Detect which cell encompasses the target text, then output its (X, Y) center coordinate. 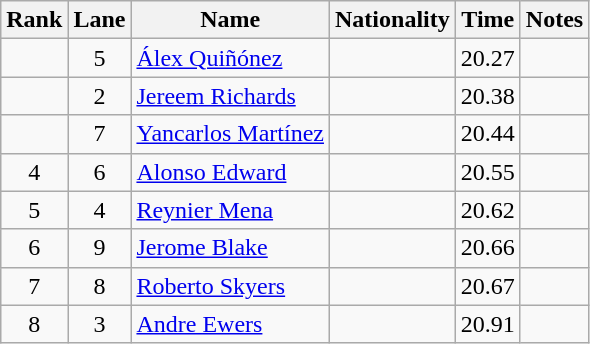
Roberto Skyers (230, 286)
2 (100, 96)
Name (230, 20)
Lane (100, 20)
Nationality (393, 20)
Álex Quiñónez (230, 58)
Notes (554, 20)
Time (488, 20)
Andre Ewers (230, 324)
20.66 (488, 248)
Alonso Edward (230, 172)
3 (100, 324)
Jerome Blake (230, 248)
Yancarlos Martínez (230, 134)
Jereem Richards (230, 96)
20.27 (488, 58)
20.62 (488, 210)
20.91 (488, 324)
9 (100, 248)
Rank (34, 20)
20.55 (488, 172)
Reynier Mena (230, 210)
20.44 (488, 134)
20.67 (488, 286)
20.38 (488, 96)
